Pinpoint the cell where the given text exists, returning its (x, y) midpoint coordinate. 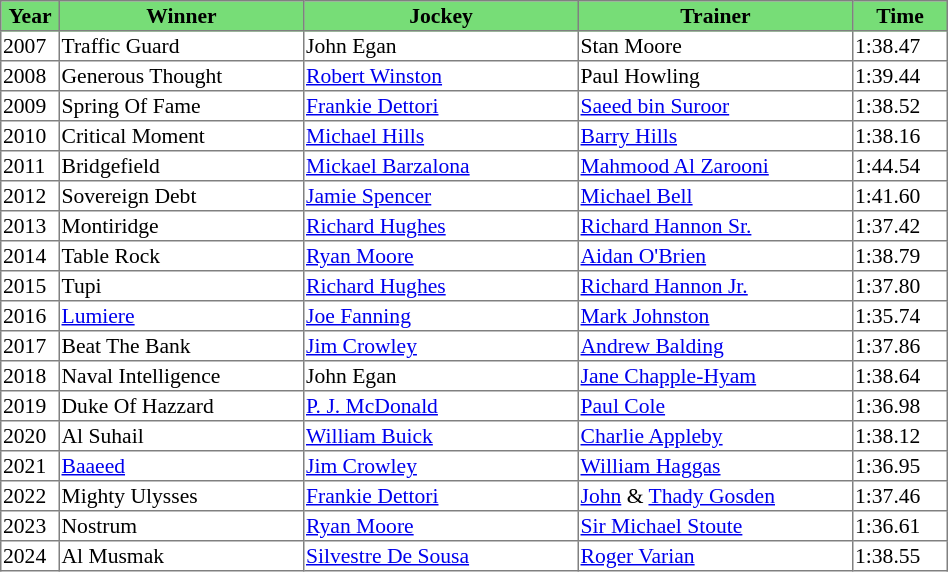
1:38.79 (900, 256)
1:37.46 (900, 496)
Saeed bin Suroor (715, 106)
2020 (30, 436)
Al Musmak (181, 556)
Baaeed (181, 466)
Richard Hannon Sr. (715, 226)
Lumiere (181, 316)
Jane Chapple-Hyam (715, 376)
John & Thady Gosden (715, 496)
Table Rock (181, 256)
2007 (30, 46)
2022 (30, 496)
1:38.64 (900, 376)
1:37.80 (900, 286)
Michael Hills (441, 136)
Naval Intelligence (181, 376)
2021 (30, 466)
Sir Michael Stoute (715, 526)
2008 (30, 76)
Michael Bell (715, 196)
Critical Moment (181, 136)
Paul Cole (715, 406)
Paul Howling (715, 76)
Winner (181, 16)
1:44.54 (900, 166)
Montiridge (181, 226)
1:38.55 (900, 556)
Duke Of Hazzard (181, 406)
Robert Winston (441, 76)
Time (900, 16)
2014 (30, 256)
Beat The Bank (181, 346)
1:41.60 (900, 196)
Jockey (441, 16)
2010 (30, 136)
Charlie Appleby (715, 436)
2013 (30, 226)
Roger Varian (715, 556)
Tupi (181, 286)
1:39.44 (900, 76)
1:37.42 (900, 226)
Year (30, 16)
Bridgefield (181, 166)
Richard Hannon Jr. (715, 286)
2018 (30, 376)
Trainer (715, 16)
1:36.61 (900, 526)
2023 (30, 526)
Mighty Ulysses (181, 496)
Mickael Barzalona (441, 166)
1:38.52 (900, 106)
Silvestre De Sousa (441, 556)
1:37.86 (900, 346)
Barry Hills (715, 136)
Traffic Guard (181, 46)
Stan Moore (715, 46)
2012 (30, 196)
2011 (30, 166)
Sovereign Debt (181, 196)
1:35.74 (900, 316)
William Buick (441, 436)
P. J. McDonald (441, 406)
2024 (30, 556)
1:38.16 (900, 136)
2009 (30, 106)
1:38.12 (900, 436)
Mark Johnston (715, 316)
Joe Fanning (441, 316)
1:36.95 (900, 466)
Generous Thought (181, 76)
Nostrum (181, 526)
2015 (30, 286)
Al Suhail (181, 436)
1:36.98 (900, 406)
Jamie Spencer (441, 196)
Andrew Balding (715, 346)
2017 (30, 346)
2016 (30, 316)
Mahmood Al Zarooni (715, 166)
Spring Of Fame (181, 106)
William Haggas (715, 466)
Aidan O'Brien (715, 256)
1:38.47 (900, 46)
2019 (30, 406)
